Output the (x, y) coordinate of the center of the cell containing the given text.  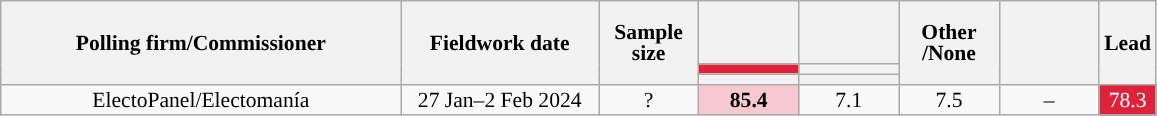
7.5 (949, 100)
ElectoPanel/Electomanía (201, 100)
Fieldwork date (500, 42)
85.4 (749, 100)
Lead (1128, 42)
78.3 (1128, 100)
Polling firm/Commissioner (201, 42)
7.1 (849, 100)
– (1049, 100)
? (648, 100)
Other/None (949, 42)
Sample size (648, 42)
27 Jan–2 Feb 2024 (500, 100)
